Search for the cell housing the specified text and yield its [X, Y] center coordinate. 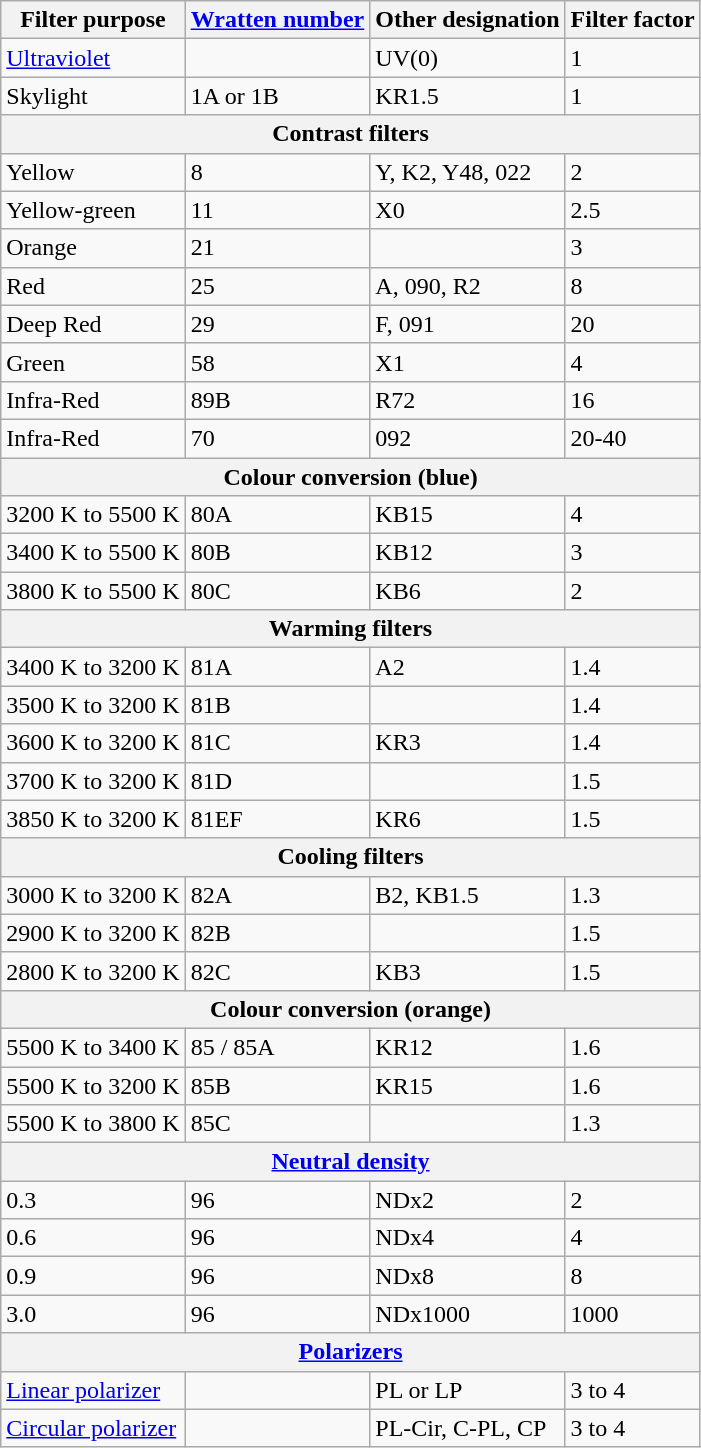
3800 K to 5500 K [93, 591]
0.9 [93, 1276]
81D [278, 781]
3400 K to 3200 K [93, 667]
3200 K to 5500 K [93, 515]
Neutral density [351, 1162]
2900 K to 3200 K [93, 933]
16 [632, 400]
X0 [468, 210]
F, 091 [468, 324]
A2 [468, 667]
3600 K to 3200 K [93, 743]
1A or 1B [278, 96]
82A [278, 895]
80B [278, 553]
Other designation [468, 20]
092 [468, 438]
81B [278, 705]
20 [632, 324]
Colour conversion (orange) [351, 1009]
58 [278, 362]
Filter factor [632, 20]
NDx2 [468, 1200]
KB3 [468, 971]
NDx8 [468, 1276]
Filter purpose [93, 20]
KB15 [468, 515]
85B [278, 1085]
Ultraviolet [93, 58]
KB12 [468, 553]
NDx4 [468, 1238]
70 [278, 438]
KB6 [468, 591]
KR6 [468, 819]
Polarizers [351, 1352]
5500 K to 3800 K [93, 1124]
Warming filters [351, 629]
0.6 [93, 1238]
20-40 [632, 438]
80A [278, 515]
Cooling filters [351, 857]
25 [278, 286]
5500 K to 3200 K [93, 1085]
KR3 [468, 743]
3500 K to 3200 K [93, 705]
Wratten number [278, 20]
82B [278, 933]
3000 K to 3200 K [93, 895]
81C [278, 743]
Skylight [93, 96]
PL or LP [468, 1390]
0.3 [93, 1200]
B2, KB1.5 [468, 895]
KR15 [468, 1085]
Green [93, 362]
NDx1000 [468, 1314]
21 [278, 248]
Deep Red [93, 324]
81EF [278, 819]
Colour conversion (blue) [351, 477]
29 [278, 324]
R72 [468, 400]
Orange [93, 248]
UV(0) [468, 58]
3700 K to 3200 K [93, 781]
2800 K to 3200 K [93, 971]
11 [278, 210]
85C [278, 1124]
5500 K to 3400 K [93, 1047]
82C [278, 971]
Yellow [93, 172]
Contrast filters [351, 134]
Yellow-green [93, 210]
X1 [468, 362]
KR12 [468, 1047]
Linear polarizer [93, 1390]
2.5 [632, 210]
PL-Cir, C-PL, CP [468, 1428]
A, 090, R2 [468, 286]
89B [278, 400]
80C [278, 591]
3850 K to 3200 K [93, 819]
81A [278, 667]
85 / 85A [278, 1047]
Circular polarizer [93, 1428]
1000 [632, 1314]
Red [93, 286]
3400 K to 5500 K [93, 553]
Y, K2, Y48, 022 [468, 172]
3.0 [93, 1314]
KR1.5 [468, 96]
